Provide the (X, Y) coordinate of the cell's center where the given text is located.  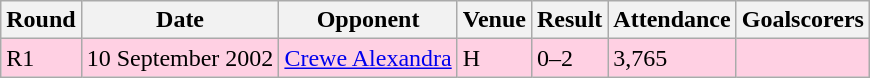
3,765 (672, 58)
Attendance (672, 20)
0–2 (569, 58)
R1 (41, 58)
10 September 2002 (180, 58)
Date (180, 20)
Result (569, 20)
Crewe Alexandra (368, 58)
Venue (494, 20)
Opponent (368, 20)
H (494, 58)
Round (41, 20)
Goalscorers (802, 20)
